From the cell containing the given text, extract its center point as (X, Y) coordinate. 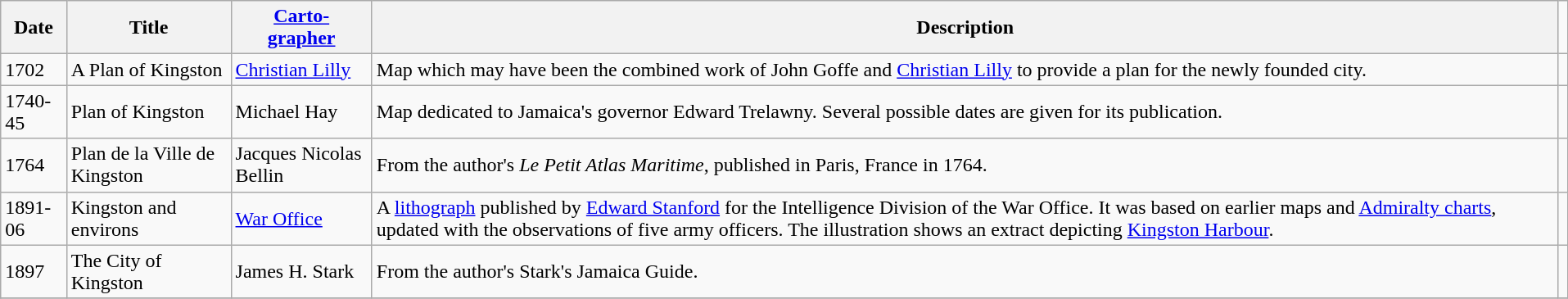
From the author's Stark's Jamaica Guide. (965, 272)
The City of Kingston (149, 272)
From the author's Le Petit Atlas Maritime, published in Paris, France in 1764. (965, 165)
Christian Lilly (301, 70)
1764 (34, 165)
Title (149, 28)
War Office (301, 218)
1702 (34, 70)
Plan of Kingston (149, 111)
Description (965, 28)
Date (34, 28)
Map which may have been the combined work of John Goffe and Christian Lilly to provide a plan for the newly founded city. (965, 70)
Kingston and environs (149, 218)
Map dedicated to Jamaica's governor Edward Trelawny. Several possible dates are given for its publication. (965, 111)
A Plan of Kingston (149, 70)
1897 (34, 272)
Jacques Nicolas Bellin (301, 165)
Michael Hay (301, 111)
Plan de la Ville de Kingston (149, 165)
1891-06 (34, 218)
James H. Stark (301, 272)
1740-45 (34, 111)
Carto-grapher (301, 28)
